Capture the cell that displays the provided text and extract its (X, Y) central coordinate. 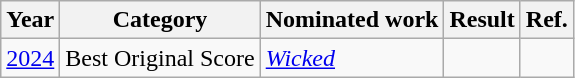
Category (160, 20)
Best Original Score (160, 58)
Nominated work (352, 20)
Result (482, 20)
Year (30, 20)
Wicked (352, 58)
Ref. (546, 20)
2024 (30, 58)
